Extract the (x, y) coordinate from the center of the cell holding the provided text.  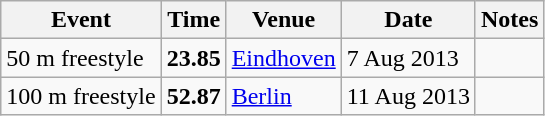
11 Aug 2013 (408, 96)
Date (408, 20)
23.85 (194, 58)
Berlin (284, 96)
Event (81, 20)
Notes (509, 20)
52.87 (194, 96)
100 m freestyle (81, 96)
7 Aug 2013 (408, 58)
Eindhoven (284, 58)
50 m freestyle (81, 58)
Time (194, 20)
Venue (284, 20)
